Provide the (x, y) coordinate of the cell's center where the given text is located.  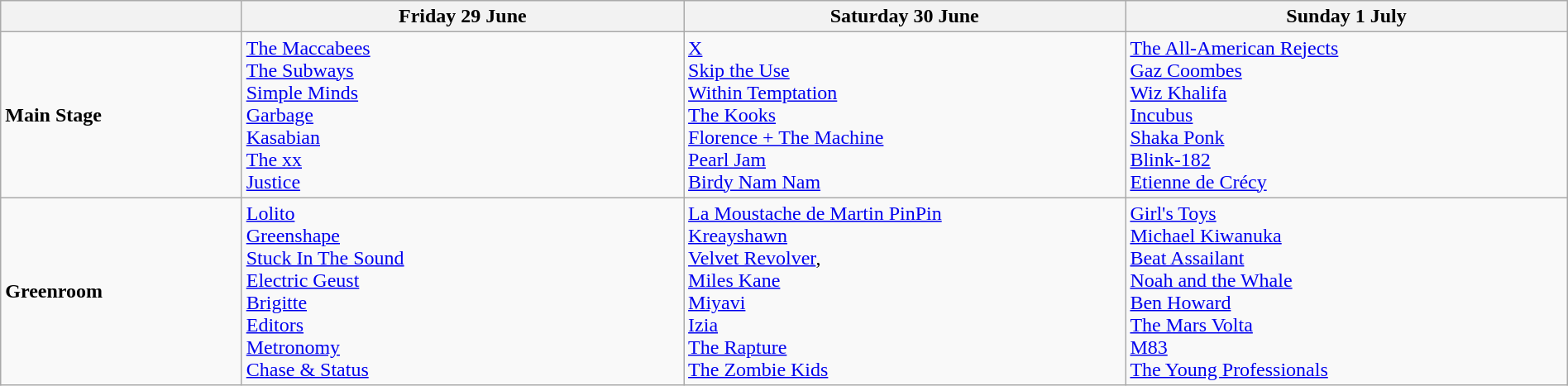
Saturday 30 June (905, 17)
The All-American Rejects Gaz Coombes Wiz Khalifa Incubus Shaka Ponk Blink-182 Etienne de Crécy (1346, 115)
Sunday 1 July (1346, 17)
Greenroom (121, 291)
X Skip the Use Within Temptation The Kooks Florence + The Machine Pearl Jam Birdy Nam Nam (905, 115)
Lolito Greenshape Stuck In The Sound Electric Geust Brigitte Editors Metronomy Chase & Status (462, 291)
La Moustache de Martin PinPin Kreayshawn Velvet Revolver, Miles Kane Miyavi Izia The Rapture The Zombie Kids (905, 291)
The Maccabees The Subways Simple Minds Garbage Kasabian The xx Justice (462, 115)
Girl's Toys Michael Kiwanuka Beat Assailant Noah and the Whale Ben Howard The Mars Volta M83 The Young Professionals (1346, 291)
Friday 29 June (462, 17)
Main Stage (121, 115)
